Search for the cell housing the specified text and yield its (x, y) center coordinate. 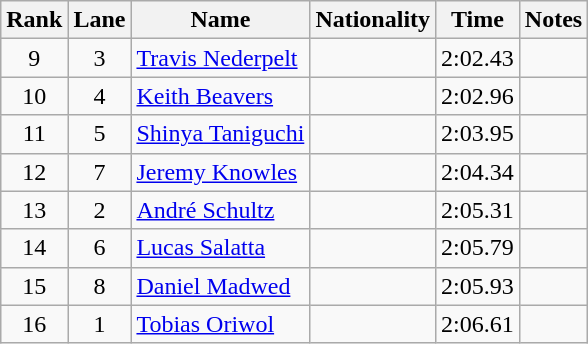
2:05.93 (478, 286)
3 (100, 58)
4 (100, 96)
2:05.79 (478, 248)
Travis Nederpelt (220, 58)
14 (34, 248)
Keith Beavers (220, 96)
André Schultz (220, 210)
Lucas Salatta (220, 248)
2:02.43 (478, 58)
5 (100, 134)
15 (34, 286)
11 (34, 134)
7 (100, 172)
2:04.34 (478, 172)
Name (220, 20)
6 (100, 248)
2 (100, 210)
Time (478, 20)
Tobias Oriwol (220, 324)
2:06.61 (478, 324)
13 (34, 210)
1 (100, 324)
9 (34, 58)
10 (34, 96)
Notes (553, 20)
Shinya Taniguchi (220, 134)
Jeremy Knowles (220, 172)
Lane (100, 20)
12 (34, 172)
Nationality (373, 20)
2:03.95 (478, 134)
16 (34, 324)
2:02.96 (478, 96)
2:05.31 (478, 210)
8 (100, 286)
Rank (34, 20)
Daniel Madwed (220, 286)
